Identify which cell holds the provided text, then report its (X, Y) central coordinate. 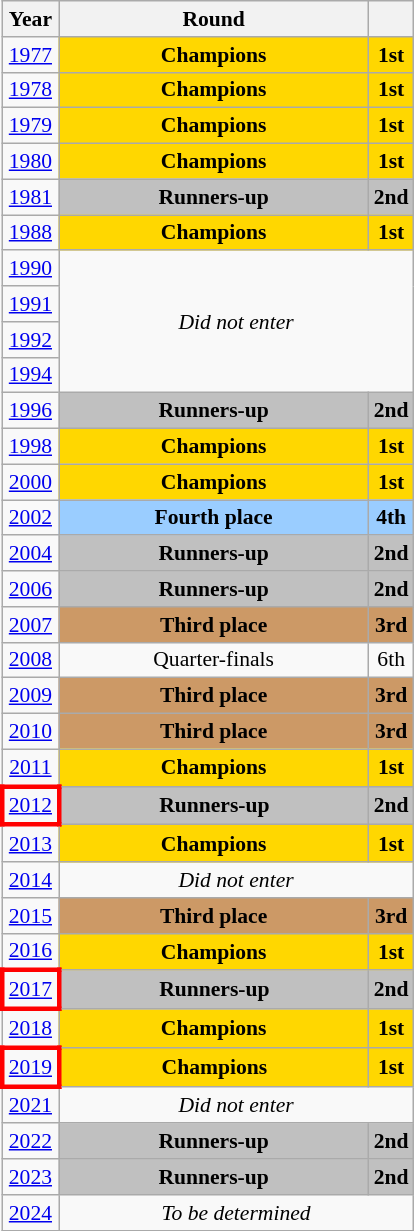
Fourth place (214, 518)
2014 (30, 880)
2009 (30, 696)
2007 (30, 625)
1991 (30, 304)
Quarter-finals (214, 660)
1998 (30, 447)
6th (392, 660)
2021 (30, 1104)
2013 (30, 844)
2017 (30, 990)
2024 (30, 1213)
1992 (30, 340)
1977 (30, 55)
Round (214, 19)
2019 (30, 1068)
2015 (30, 916)
1988 (30, 233)
2004 (30, 554)
1978 (30, 90)
To be determined (236, 1213)
1980 (30, 162)
4th (392, 518)
2008 (30, 660)
1990 (30, 269)
1981 (30, 197)
2002 (30, 518)
1994 (30, 375)
1996 (30, 411)
Year (30, 19)
2023 (30, 1177)
2022 (30, 1142)
2006 (30, 589)
2012 (30, 806)
2016 (30, 952)
2011 (30, 768)
1979 (30, 126)
2000 (30, 482)
2018 (30, 1028)
2010 (30, 732)
